Extract the (x, y) coordinate from the center of the cell holding the provided text.  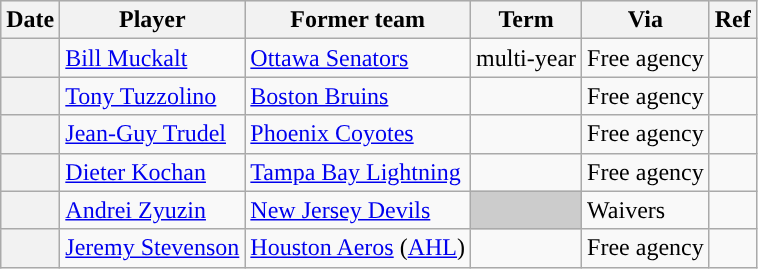
multi-year (526, 58)
Player (152, 20)
Waivers (646, 210)
Dieter Kochan (152, 172)
Bill Muckalt (152, 58)
Ref (732, 20)
Term (526, 20)
Via (646, 20)
Tony Tuzzolino (152, 96)
Boston Bruins (358, 96)
Houston Aeros (AHL) (358, 248)
Andrei Zyuzin (152, 210)
New Jersey Devils (358, 210)
Tampa Bay Lightning (358, 172)
Ottawa Senators (358, 58)
Phoenix Coyotes (358, 134)
Jean-Guy Trudel (152, 134)
Jeremy Stevenson (152, 248)
Date (30, 20)
Former team (358, 20)
